From the cell containing the given text, extract its center point as [X, Y] coordinate. 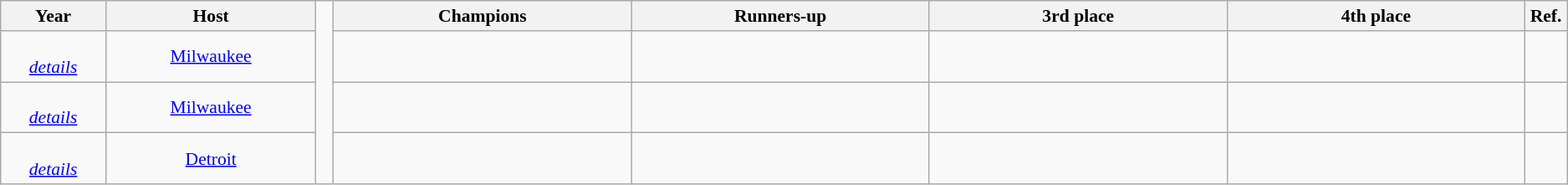
Ref. [1546, 16]
Champions [483, 16]
Host [211, 16]
4th place [1376, 16]
Runners-up [780, 16]
Year [54, 16]
3rd place [1078, 16]
Detroit [211, 159]
